Return (x, y) of the center of cell containing provided text 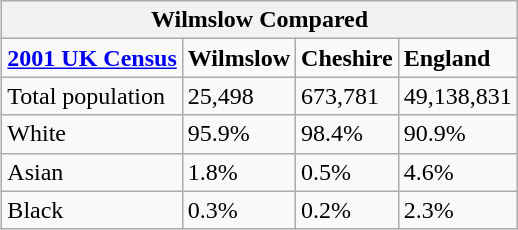
95.9% (238, 134)
90.9% (458, 134)
Wilmslow (238, 58)
Wilmslow Compared (260, 20)
673,781 (348, 96)
4.6% (458, 172)
2.3% (458, 210)
White (92, 134)
49,138,831 (458, 96)
1.8% (238, 172)
Black (92, 210)
Asian (92, 172)
Total population (92, 96)
0.3% (238, 210)
Cheshire (348, 58)
England (458, 58)
0.5% (348, 172)
98.4% (348, 134)
0.2% (348, 210)
2001 UK Census (92, 58)
25,498 (238, 96)
